Pinpoint the cell where the given text exists, returning its (X, Y) midpoint coordinate. 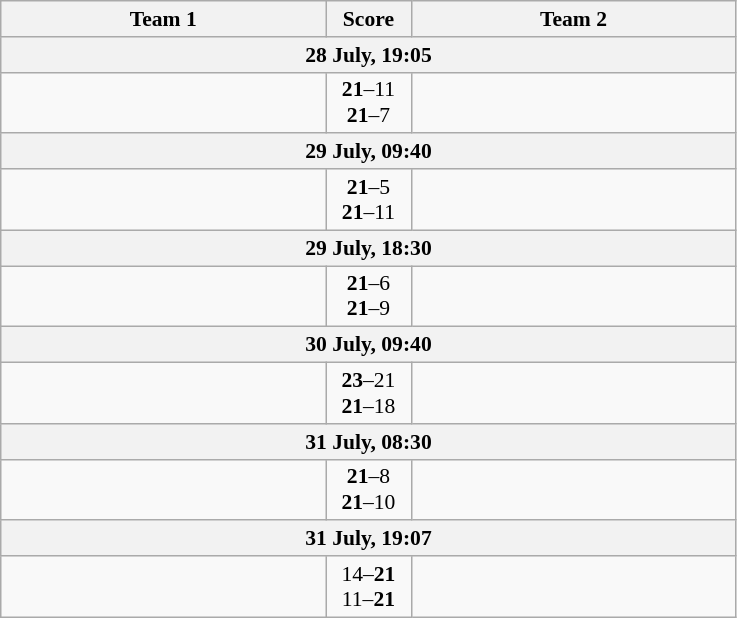
21–821–10 (368, 490)
Score (368, 19)
29 July, 09:40 (368, 152)
31 July, 08:30 (368, 442)
21–621–9 (368, 296)
28 July, 19:05 (368, 55)
30 July, 09:40 (368, 345)
23–2121–18 (368, 394)
31 July, 19:07 (368, 539)
Team 2 (574, 19)
21–1121–7 (368, 102)
14–2111–21 (368, 586)
21–521–11 (368, 200)
Team 1 (164, 19)
29 July, 18:30 (368, 248)
